Identify which cell holds the provided text, then report its [x, y] central coordinate. 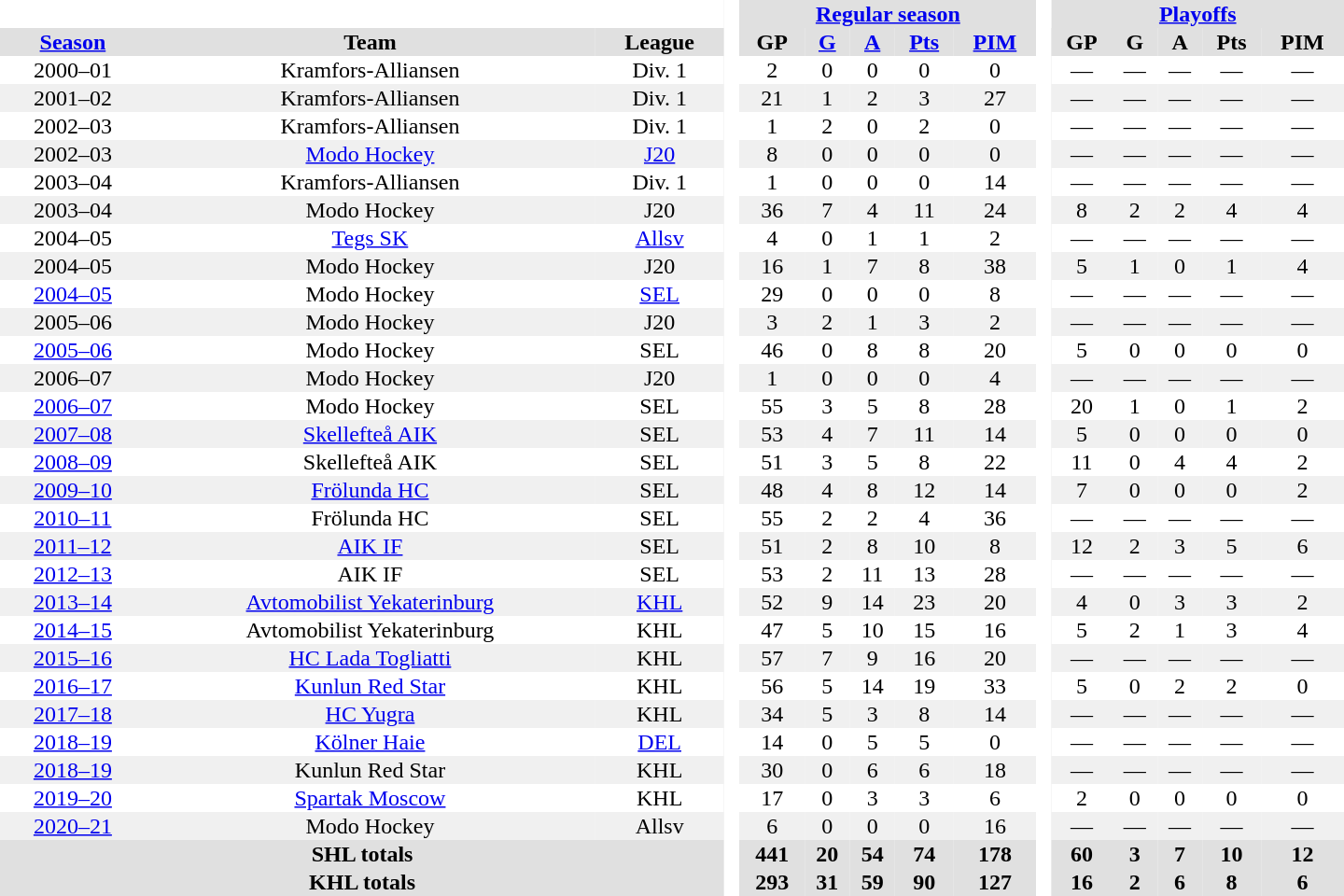
38 [995, 266]
2000–01 [73, 70]
33 [995, 686]
League [659, 42]
2007–08 [73, 434]
DEL [659, 742]
178 [995, 854]
2019–20 [73, 798]
19 [924, 686]
2001–02 [73, 98]
SHL totals [362, 854]
Tegs SK [370, 238]
31 [827, 882]
48 [772, 490]
Kölner Haie [370, 742]
90 [924, 882]
2014–15 [73, 630]
2008–09 [73, 462]
2011–12 [73, 546]
60 [1081, 854]
23 [924, 602]
52 [772, 602]
HC Yugra [370, 714]
2010–11 [73, 518]
59 [872, 882]
27 [995, 98]
2012–13 [73, 574]
47 [772, 630]
13 [924, 574]
293 [772, 882]
46 [772, 350]
22 [995, 462]
15 [924, 630]
57 [772, 658]
Season [73, 42]
56 [772, 686]
2016–17 [73, 686]
29 [772, 294]
Regular season [888, 14]
127 [995, 882]
34 [772, 714]
2015–16 [73, 658]
Playoffs [1197, 14]
Team [370, 42]
18 [995, 770]
2013–14 [73, 602]
2020–21 [73, 826]
54 [872, 854]
21 [772, 98]
HC Lada Togliatti [370, 658]
KHL totals [362, 882]
30 [772, 770]
441 [772, 854]
Spartak Moscow [370, 798]
2017–18 [73, 714]
2009–10 [73, 490]
74 [924, 854]
17 [772, 798]
24 [995, 210]
